Locate the cell with the specified text and output its (x, y) center coordinate. 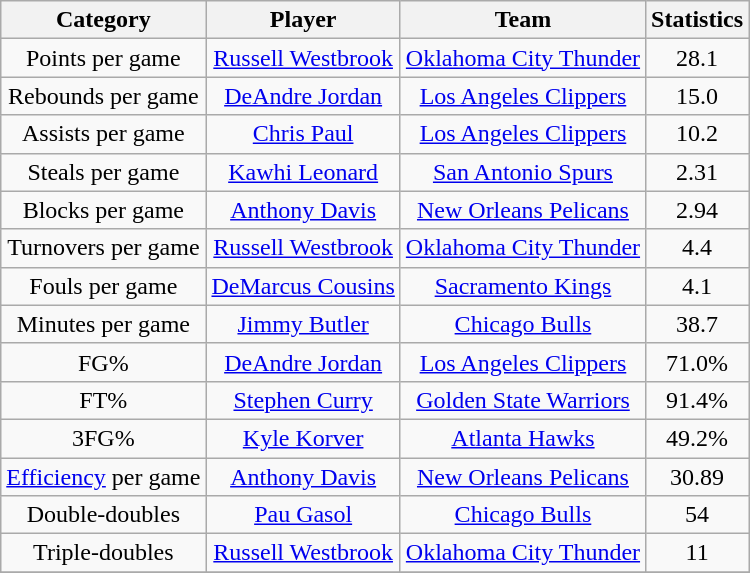
Golden State Warriors (522, 400)
DeMarcus Cousins (303, 286)
54 (698, 515)
Points per game (104, 58)
Turnovers per game (104, 248)
28.1 (698, 58)
11 (698, 553)
Atlanta Hawks (522, 438)
4.4 (698, 248)
Jimmy Butler (303, 324)
3FG% (104, 438)
FT% (104, 400)
2.31 (698, 172)
FG% (104, 362)
Statistics (698, 20)
71.0% (698, 362)
Player (303, 20)
10.2 (698, 134)
Fouls per game (104, 286)
Rebounds per game (104, 96)
38.7 (698, 324)
Triple-doubles (104, 553)
Pau Gasol (303, 515)
Kyle Korver (303, 438)
30.89 (698, 477)
4.1 (698, 286)
Steals per game (104, 172)
49.2% (698, 438)
Blocks per game (104, 210)
Assists per game (104, 134)
Chris Paul (303, 134)
2.94 (698, 210)
Sacramento Kings (522, 286)
91.4% (698, 400)
Kawhi Leonard (303, 172)
Efficiency per game (104, 477)
Category (104, 20)
Minutes per game (104, 324)
15.0 (698, 96)
Double-doubles (104, 515)
Team (522, 20)
Stephen Curry (303, 400)
San Antonio Spurs (522, 172)
